Output the (X, Y) coordinate of the center of the cell containing the given text.  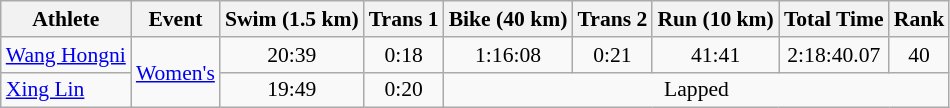
0:18 (404, 55)
Trans 2 (612, 19)
Total Time (834, 19)
0:21 (612, 55)
Rank (920, 19)
41:41 (715, 55)
20:39 (292, 55)
19:49 (292, 90)
Swim (1.5 km) (292, 19)
Xing Lin (66, 90)
Lapped (697, 90)
1:16:08 (508, 55)
Bike (40 km) (508, 19)
40 (920, 55)
2:18:40.07 (834, 55)
Women's (176, 72)
Athlete (66, 19)
Run (10 km) (715, 19)
Trans 1 (404, 19)
Event (176, 19)
Wang Hongni (66, 55)
0:20 (404, 90)
